Output the (X, Y) coordinate of the center of the cell containing the given text.  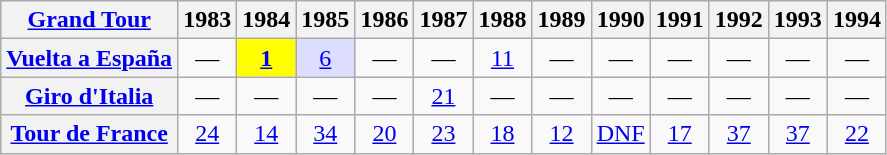
6 (326, 58)
Giro d'Italia (90, 96)
24 (208, 134)
22 (856, 134)
1984 (266, 20)
1988 (502, 20)
1993 (798, 20)
12 (562, 134)
Vuelta a España (90, 58)
Grand Tour (90, 20)
11 (502, 58)
1986 (384, 20)
1994 (856, 20)
21 (444, 96)
1990 (620, 20)
20 (384, 134)
DNF (620, 134)
1985 (326, 20)
1987 (444, 20)
1 (266, 58)
Tour de France (90, 134)
1989 (562, 20)
14 (266, 134)
1983 (208, 20)
1991 (680, 20)
1992 (738, 20)
18 (502, 134)
34 (326, 134)
17 (680, 134)
23 (444, 134)
